From the cell containing the given text, extract its center point as (X, Y) coordinate. 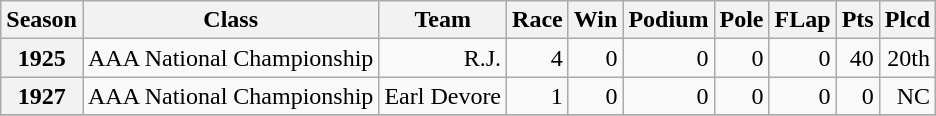
Race (538, 20)
40 (858, 58)
Pole (742, 20)
20th (907, 58)
1925 (42, 58)
Pts (858, 20)
R.J. (443, 58)
Podium (668, 20)
NC (907, 96)
Team (443, 20)
Win (596, 20)
FLap (802, 20)
Earl Devore (443, 96)
1 (538, 96)
Plcd (907, 20)
1927 (42, 96)
Class (230, 20)
4 (538, 58)
Season (42, 20)
